Pinpoint the cell where the given text exists, returning its [x, y] midpoint coordinate. 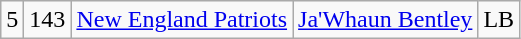
143 [48, 20]
5 [12, 20]
Ja'Whaun Bentley [386, 20]
New England Patriots [182, 20]
LB [499, 20]
